Detect which cell encompasses the target text, then output its (x, y) center coordinate. 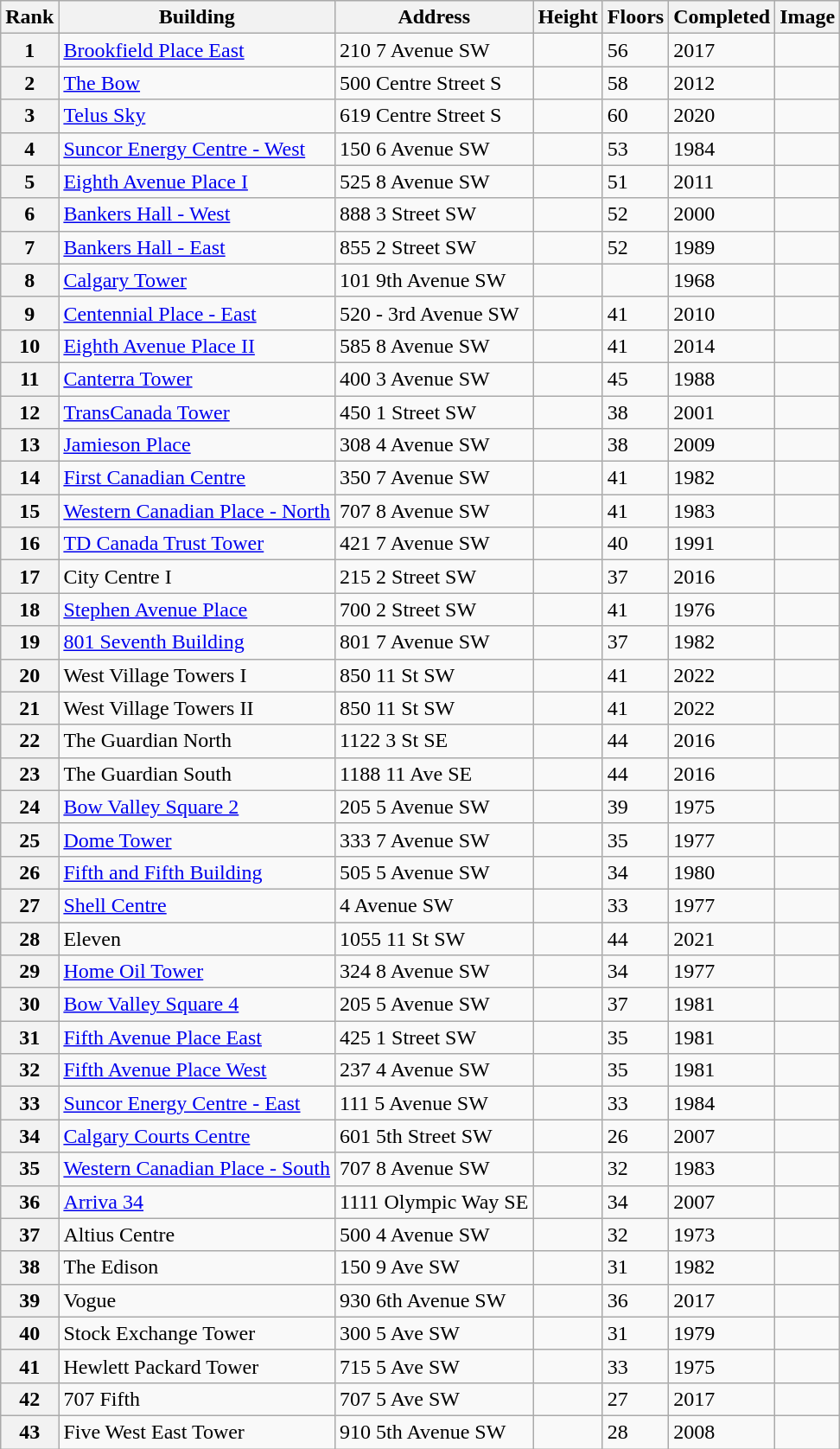
2012 (722, 83)
715 5 Ave SW (434, 1366)
20 (29, 675)
1973 (722, 1235)
5 (29, 182)
2014 (722, 346)
Fifth Avenue Place East (197, 1037)
51 (635, 182)
16 (29, 544)
585 8 Avenue SW (434, 346)
888 3 Street SW (434, 214)
29 (29, 972)
Completed (722, 17)
2010 (722, 313)
45 (635, 379)
13 (29, 445)
58 (635, 83)
111 5 Avenue SW (434, 1103)
43 (29, 1432)
Shell Centre (197, 905)
7 (29, 247)
1 (29, 50)
400 3 Avenue SW (434, 379)
6 (29, 214)
Bankers Hall - East (197, 247)
Vogue (197, 1300)
525 8 Avenue SW (434, 182)
1122 3 St SE (434, 741)
1968 (722, 280)
2020 (722, 116)
Bankers Hall - West (197, 214)
19 (29, 642)
101 9th Avenue SW (434, 280)
14 (29, 478)
Rank (29, 17)
Home Oil Tower (197, 972)
4 (29, 149)
Jamieson Place (197, 445)
1111 Olympic Way SE (434, 1202)
801 Seventh Building (197, 642)
215 2 Street SW (434, 577)
2000 (722, 214)
42 (29, 1399)
350 7 Avenue SW (434, 478)
Altius Centre (197, 1235)
450 1 Street SW (434, 412)
Suncor Energy Centre - West (197, 149)
Calgary Tower (197, 280)
425 1 Street SW (434, 1037)
Eighth Avenue Place I (197, 182)
700 2 Street SW (434, 610)
520 - 3rd Avenue SW (434, 313)
308 4 Avenue SW (434, 445)
1976 (722, 610)
24 (29, 807)
1055 11 St SW (434, 938)
707 Fifth (197, 1399)
Height (568, 17)
The Guardian North (197, 741)
Arriva 34 (197, 1202)
801 7 Avenue SW (434, 642)
12 (29, 412)
Bow Valley Square 4 (197, 1005)
TD Canada Trust Tower (197, 544)
1988 (722, 379)
500 4 Avenue SW (434, 1235)
Western Canadian Place - South (197, 1169)
2001 (722, 412)
2011 (722, 182)
Address (434, 17)
TransCanada Tower (197, 412)
505 5 Avenue SW (434, 872)
Calgary Courts Centre (197, 1136)
333 7 Avenue SW (434, 839)
Eleven (197, 938)
Bow Valley Square 2 (197, 807)
Centennial Place - East (197, 313)
11 (29, 379)
910 5th Avenue SW (434, 1432)
210 7 Avenue SW (434, 50)
The Bow (197, 83)
324 8 Avenue SW (434, 972)
Building (197, 17)
3 (29, 116)
Fifth and Fifth Building (197, 872)
The Guardian South (197, 774)
4 Avenue SW (434, 905)
150 9 Ave SW (434, 1267)
1980 (722, 872)
22 (29, 741)
Eighth Avenue Place II (197, 346)
1989 (722, 247)
Fifth Avenue Place West (197, 1070)
21 (29, 708)
53 (635, 149)
Image (807, 17)
1991 (722, 544)
Telus Sky (197, 116)
Western Canadian Place - North (197, 511)
Floors (635, 17)
619 Centre Street S (434, 116)
500 Centre Street S (434, 83)
West Village Towers I (197, 675)
56 (635, 50)
17 (29, 577)
150 6 Avenue SW (434, 149)
First Canadian Centre (197, 478)
West Village Towers II (197, 708)
City Centre I (197, 577)
18 (29, 610)
9 (29, 313)
2021 (722, 938)
Stephen Avenue Place (197, 610)
1188 11 Ave SE (434, 774)
930 6th Avenue SW (434, 1300)
2009 (722, 445)
Brookfield Place East (197, 50)
601 5th Street SW (434, 1136)
23 (29, 774)
300 5 Ave SW (434, 1333)
2008 (722, 1432)
Dome Tower (197, 839)
60 (635, 116)
707 5 Ave SW (434, 1399)
Canterra Tower (197, 379)
855 2 Street SW (434, 247)
Suncor Energy Centre - East (197, 1103)
10 (29, 346)
Stock Exchange Tower (197, 1333)
237 4 Avenue SW (434, 1070)
2 (29, 83)
Five West East Tower (197, 1432)
421 7 Avenue SW (434, 544)
1979 (722, 1333)
Hewlett Packard Tower (197, 1366)
25 (29, 839)
8 (29, 280)
The Edison (197, 1267)
30 (29, 1005)
15 (29, 511)
